Provide the (X, Y) coordinate of the cell's center where the given text is located.  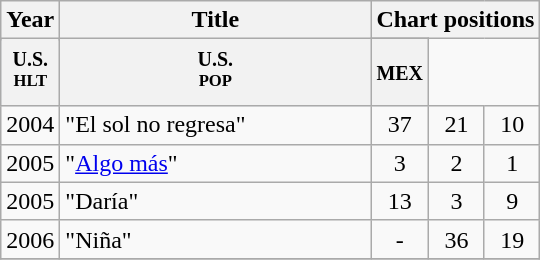
"Daría" (216, 201)
U.S. POP (216, 72)
36 (457, 239)
13 (400, 201)
2 (457, 163)
9 (512, 201)
37 (400, 125)
2006 (30, 239)
2004 (30, 125)
1 (512, 163)
U.S. HLT (30, 72)
10 (512, 125)
MEX (400, 72)
Title (216, 20)
- (400, 239)
21 (457, 125)
"Niña" (216, 239)
Chart positions (456, 20)
19 (512, 239)
"Algo más" (216, 163)
"El sol no regresa" (216, 125)
Year (30, 20)
